Capture the cell that displays the provided text and extract its [x, y] central coordinate. 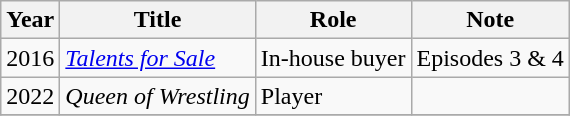
2016 [30, 58]
2022 [30, 96]
Role [333, 20]
Note [490, 20]
Episodes 3 & 4 [490, 58]
In-house buyer [333, 58]
Talents for Sale [158, 58]
Queen of Wrestling [158, 96]
Player [333, 96]
Year [30, 20]
Title [158, 20]
